For the text-containing cell, return its midpoint in (X, Y) coordinate format. 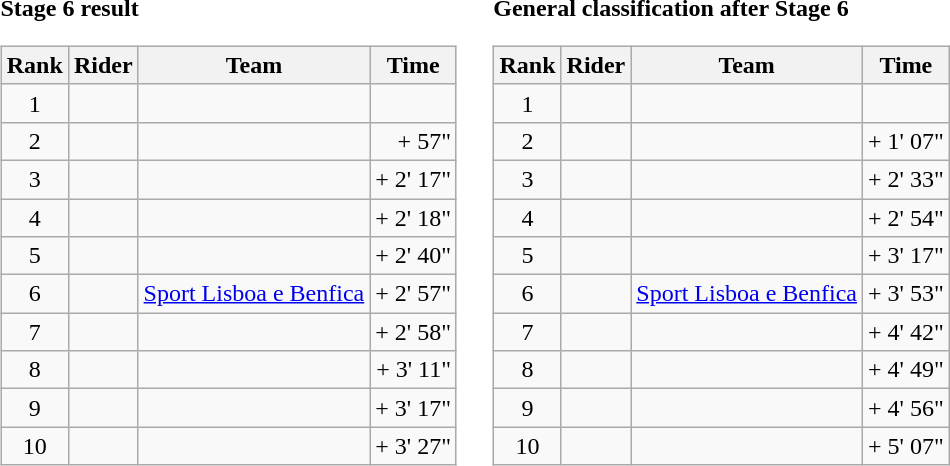
+ 4' 49" (906, 370)
+ 2' 40" (414, 256)
+ 3' 11" (414, 370)
+ 3' 27" (414, 446)
+ 3' 53" (906, 294)
+ 2' 58" (414, 332)
+ 4' 42" (906, 332)
+ 1' 07" (906, 141)
+ 2' 57" (414, 294)
+ 2' 33" (906, 179)
+ 5' 07" (906, 446)
+ 2' 17" (414, 179)
+ 57" (414, 141)
+ 2' 18" (414, 217)
+ 2' 54" (906, 217)
+ 4' 56" (906, 408)
